Return the [X, Y] coordinate for the center point of the cell that contains the specified text.  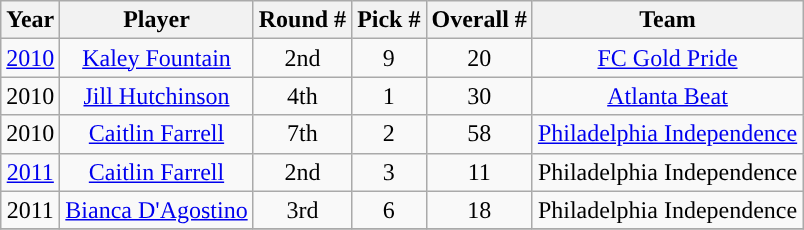
Atlanta Beat [667, 96]
6 [389, 210]
4th [302, 96]
Player [156, 20]
FC Gold Pride [667, 58]
58 [479, 134]
3rd [302, 210]
30 [479, 96]
1 [389, 96]
2 [389, 134]
11 [479, 172]
Pick # [389, 20]
3 [389, 172]
20 [479, 58]
Overall # [479, 20]
Jill Hutchinson [156, 96]
Team [667, 20]
7th [302, 134]
18 [479, 210]
9 [389, 58]
Year [30, 20]
Kaley Fountain [156, 58]
Bianca D'Agostino [156, 210]
Round # [302, 20]
